Return the [x, y] coordinate for the center point of the cell that contains the specified text.  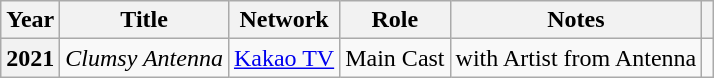
Network [284, 20]
with Artist from Antenna [576, 58]
Main Cast [395, 58]
Title [144, 20]
Role [395, 20]
2021 [30, 58]
Notes [576, 20]
Year [30, 20]
Clumsy Antenna [144, 58]
Kakao TV [284, 58]
